Return the (x, y) coordinate for the center point of the cell that contains the specified text.  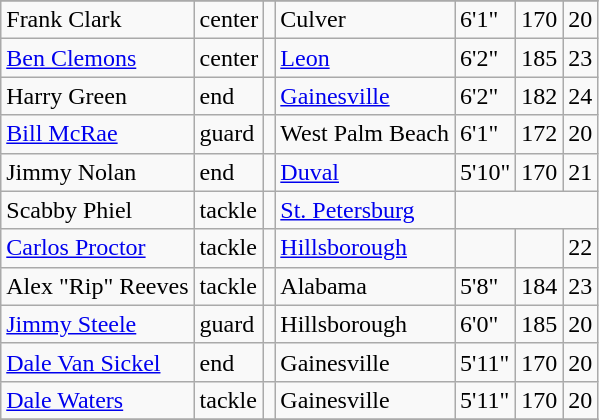
5'8" (486, 286)
Ben Clemons (98, 58)
West Palm Beach (365, 134)
Dale Van Sickel (98, 362)
Frank Clark (98, 20)
21 (580, 172)
24 (580, 96)
Harry Green (98, 96)
Scabby Phiel (98, 210)
Culver (365, 20)
Dale Waters (98, 400)
5'10" (486, 172)
Duval (365, 172)
Jimmy Steele (98, 324)
182 (540, 96)
Alabama (365, 286)
Alex "Rip" Reeves (98, 286)
6'0" (486, 324)
Bill McRae (98, 134)
St. Petersburg (365, 210)
22 (580, 248)
184 (540, 286)
Jimmy Nolan (98, 172)
Carlos Proctor (98, 248)
172 (540, 134)
Leon (365, 58)
